Determine the [x, y] coordinate at the center of the cell enclosing the given text.  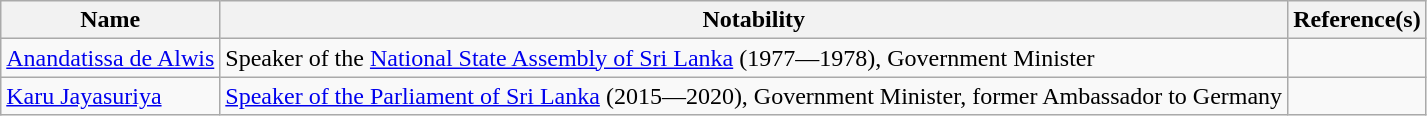
Anandatissa de Alwis [110, 58]
Notability [754, 20]
Reference(s) [1358, 20]
Speaker of the National State Assembly of Sri Lanka (1977—1978), Government Minister [754, 58]
Name [110, 20]
Karu Jayasuriya [110, 96]
Speaker of the Parliament of Sri Lanka (2015—2020), Government Minister, former Ambassador to Germany [754, 96]
